Search for the cell housing the specified text and yield its [x, y] center coordinate. 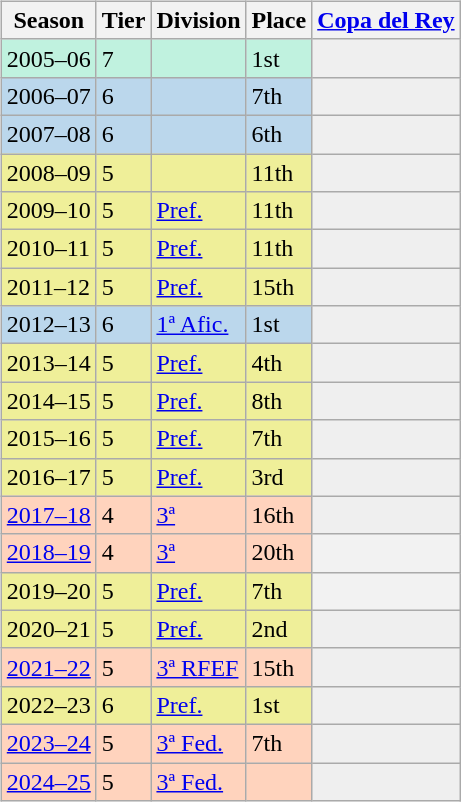
Season [48, 20]
Copa del Rey [386, 20]
2018–19 [48, 553]
16th [279, 515]
2007–08 [48, 134]
2nd [279, 629]
2024–25 [48, 781]
2016–17 [48, 477]
7 [124, 58]
2011–12 [48, 287]
Tier [124, 20]
Division [198, 20]
2012–13 [48, 325]
3ª RFEF [198, 667]
1ª Afic. [198, 325]
8th [279, 401]
2008–09 [48, 173]
2009–10 [48, 211]
2021–22 [48, 667]
2019–20 [48, 591]
3rd [279, 477]
2020–21 [48, 629]
2022–23 [48, 705]
2010–11 [48, 249]
2006–07 [48, 96]
4th [279, 363]
2017–18 [48, 515]
2015–16 [48, 439]
2023–24 [48, 743]
20th [279, 553]
2014–15 [48, 401]
Place [279, 20]
6th [279, 134]
2005–06 [48, 58]
2013–14 [48, 363]
